Return the [x, y] coordinate for the center point of the cell that contains the specified text.  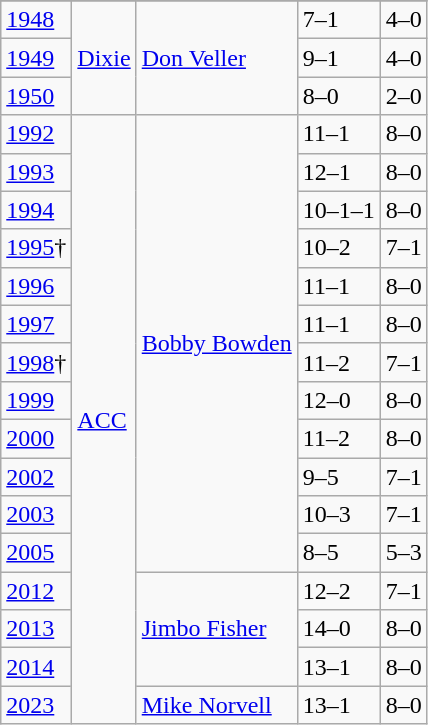
2002 [36, 477]
12–2 [338, 591]
9–5 [338, 477]
2–0 [404, 96]
1998† [36, 362]
Jimbo Fisher [216, 629]
Dixie [104, 58]
1996 [36, 286]
Don Veller [216, 58]
Bobby Bowden [216, 344]
10–2 [338, 248]
8–5 [338, 553]
2012 [36, 591]
2013 [36, 629]
1992 [36, 134]
2023 [36, 705]
1950 [36, 96]
2014 [36, 667]
5–3 [404, 553]
1994 [36, 210]
1999 [36, 400]
9–1 [338, 58]
1997 [36, 324]
12–0 [338, 400]
2005 [36, 553]
14–0 [338, 629]
1948 [36, 20]
ACC [104, 420]
2000 [36, 438]
1995† [36, 248]
Mike Norvell [216, 705]
1993 [36, 172]
10–3 [338, 515]
10–1–1 [338, 210]
12–1 [338, 172]
1949 [36, 58]
2003 [36, 515]
